Detect which cell encompasses the target text, then output its (x, y) center coordinate. 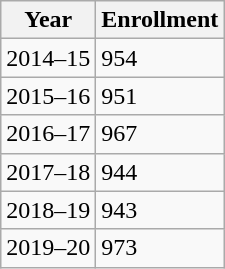
2019–20 (48, 248)
2018–19 (48, 210)
Enrollment (160, 20)
943 (160, 210)
954 (160, 58)
967 (160, 134)
2016–17 (48, 134)
2015–16 (48, 96)
951 (160, 96)
2017–18 (48, 172)
2014–15 (48, 58)
944 (160, 172)
Year (48, 20)
973 (160, 248)
